Output the [x, y] coordinate of the center of the cell containing the given text.  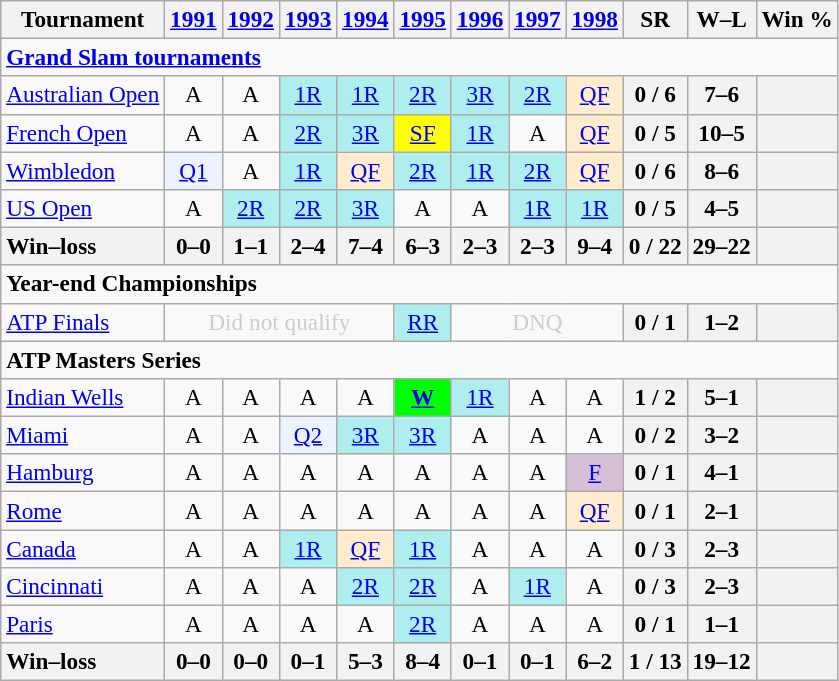
Canada [83, 548]
6–2 [594, 662]
1–2 [722, 322]
F [594, 473]
1992 [250, 19]
8–6 [722, 170]
Grand Slam tournaments [420, 57]
W–L [722, 19]
0 / 2 [655, 435]
10–5 [722, 133]
Paris [83, 624]
2–4 [308, 246]
Hamburg [83, 473]
1994 [366, 19]
Rome [83, 510]
5–3 [366, 662]
Cincinnati [83, 586]
2–1 [722, 510]
3–2 [722, 435]
0 / 22 [655, 246]
French Open [83, 133]
US Open [83, 208]
RR [422, 322]
19–12 [722, 662]
9–4 [594, 246]
W [422, 397]
SF [422, 133]
5–1 [722, 397]
4–1 [722, 473]
1996 [480, 19]
SR [655, 19]
1 / 2 [655, 397]
ATP Finals [83, 322]
Did not qualify [280, 322]
8–4 [422, 662]
Tournament [83, 19]
Year-end Championships [420, 284]
Q1 [194, 170]
Wimbledon [83, 170]
7–6 [722, 95]
7–4 [366, 246]
1991 [194, 19]
Indian Wells [83, 397]
Q2 [308, 435]
1993 [308, 19]
Miami [83, 435]
1 / 13 [655, 662]
Win % [797, 19]
6–3 [422, 246]
1997 [538, 19]
4–5 [722, 208]
ATP Masters Series [420, 359]
DNQ [537, 322]
1998 [594, 19]
29–22 [722, 246]
Australian Open [83, 95]
1995 [422, 19]
